From the cell containing the given text, extract its center point as [X, Y] coordinate. 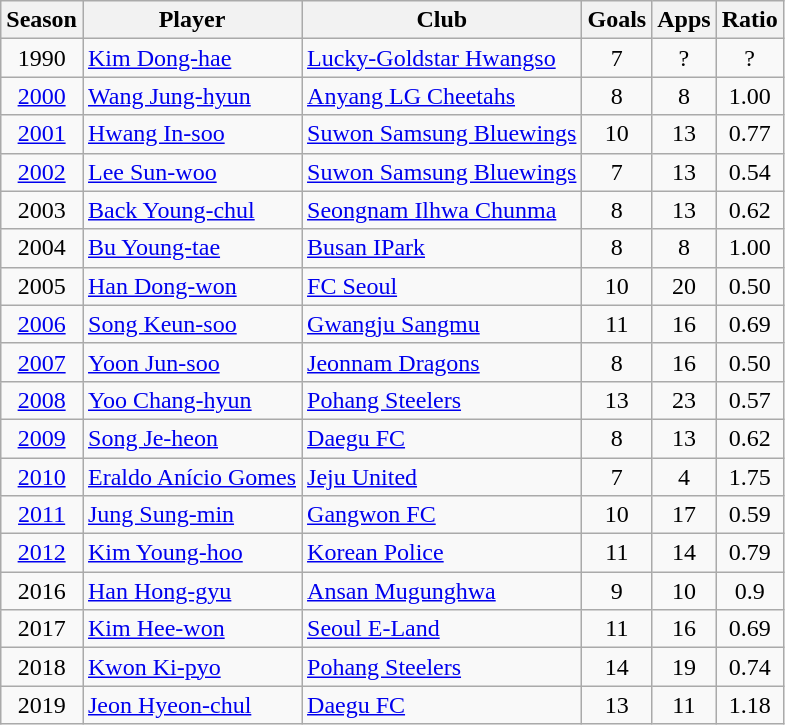
2019 [42, 705]
2005 [42, 286]
Ansan Mugunghwa [442, 591]
2009 [42, 438]
Seoul E-Land [442, 629]
Hwang In-soo [192, 134]
Wang Jung-hyun [192, 96]
2000 [42, 96]
2016 [42, 591]
Back Young-chul [192, 210]
Seongnam Ilhwa Chunma [442, 210]
2017 [42, 629]
Goals [617, 20]
0.54 [750, 172]
Korean Police [442, 553]
Bu Young-tae [192, 248]
FC Seoul [442, 286]
2006 [42, 324]
Song Keun-soo [192, 324]
4 [684, 477]
2001 [42, 134]
2011 [42, 515]
Yoon Jun-soo [192, 362]
Han Dong-won [192, 286]
20 [684, 286]
Gangwon FC [442, 515]
Han Hong-gyu [192, 591]
0.57 [750, 400]
2004 [42, 248]
2007 [42, 362]
Yoo Chang-hyun [192, 400]
1.18 [750, 705]
Jeju United [442, 477]
Song Je-heon [192, 438]
2003 [42, 210]
2008 [42, 400]
Anyang LG Cheetahs [442, 96]
Season [42, 20]
0.77 [750, 134]
Lucky-Goldstar Hwangso [442, 58]
Gwangju Sangmu [442, 324]
Kwon Ki-pyo [192, 667]
Eraldo Anício Gomes [192, 477]
Kim Young-hoo [192, 553]
2012 [42, 553]
2010 [42, 477]
0.59 [750, 515]
Jeonnam Dragons [442, 362]
Kim Dong-hae [192, 58]
Kim Hee-won [192, 629]
23 [684, 400]
9 [617, 591]
19 [684, 667]
0.9 [750, 591]
1.75 [750, 477]
0.79 [750, 553]
Jeon Hyeon-chul [192, 705]
Club [442, 20]
1990 [42, 58]
Lee Sun-woo [192, 172]
Apps [684, 20]
Ratio [750, 20]
2018 [42, 667]
Jung Sung-min [192, 515]
Busan IPark [442, 248]
0.74 [750, 667]
Player [192, 20]
17 [684, 515]
2002 [42, 172]
